Locate the cell with the specified text and output its [x, y] center coordinate. 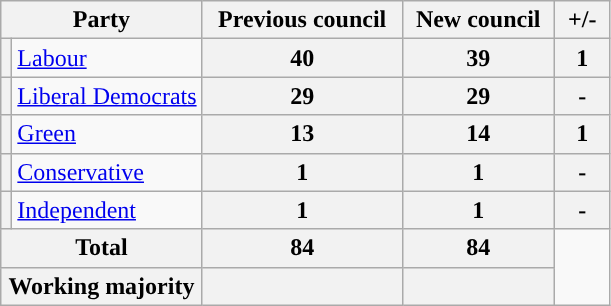
New council [478, 20]
Previous council [302, 20]
Working majority [102, 286]
Independent [107, 210]
40 [302, 58]
Party [102, 20]
13 [302, 134]
Labour [107, 58]
14 [478, 134]
Green [107, 134]
Conservative [107, 172]
39 [478, 58]
Liberal Democrats [107, 96]
+/- [582, 20]
Total [102, 248]
